From the cell containing the given text, extract its center point as [X, Y] coordinate. 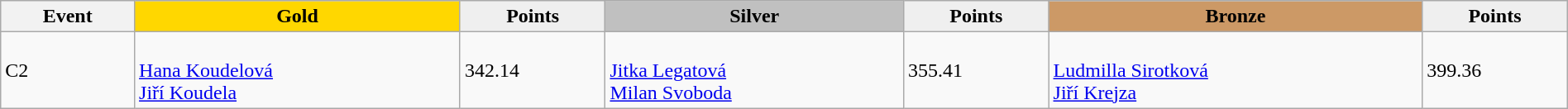
Ludmilla SirotkováJiří Krejza [1236, 70]
Silver [754, 17]
342.14 [533, 70]
Event [68, 17]
355.41 [976, 70]
Hana KoudelováJiří Koudela [298, 70]
399.36 [1495, 70]
Bronze [1236, 17]
C2 [68, 70]
Jitka LegatováMilan Svoboda [754, 70]
Gold [298, 17]
